Identify which cell holds the provided text, then report its (X, Y) central coordinate. 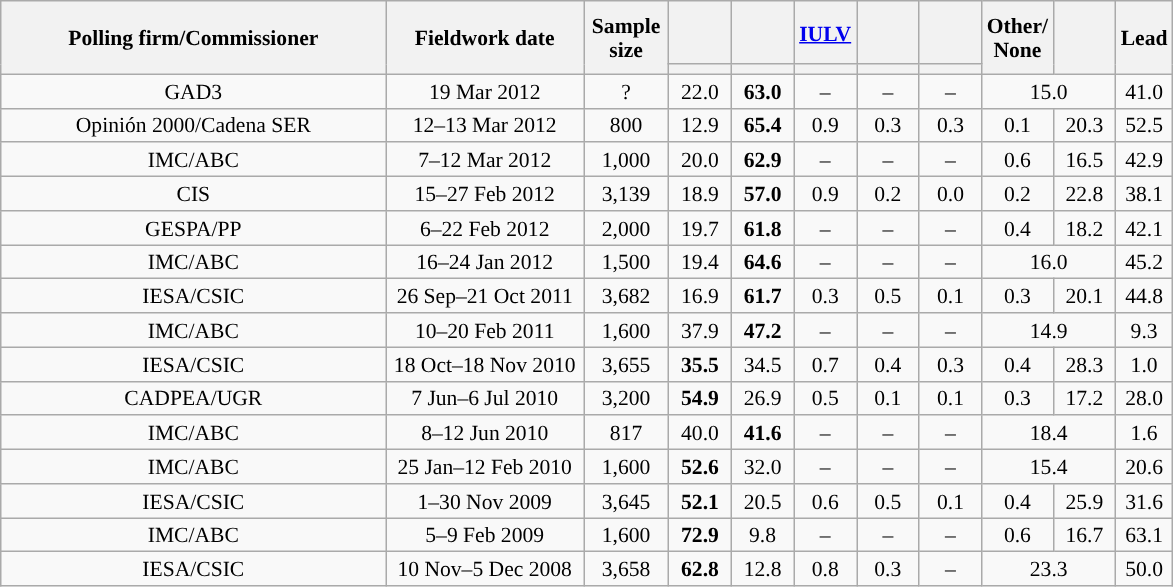
54.9 (700, 398)
25 Jan–12 Feb 2010 (485, 467)
10 Nov–5 Dec 2008 (485, 569)
18.4 (1049, 433)
19 Mar 2012 (485, 91)
3,645 (626, 501)
19.4 (700, 262)
0.7 (826, 364)
37.9 (700, 330)
35.5 (700, 364)
63.0 (762, 91)
CIS (194, 194)
2,000 (626, 228)
64.6 (762, 262)
42.1 (1144, 228)
800 (626, 125)
34.5 (762, 364)
15.0 (1049, 91)
15.4 (1049, 467)
18.9 (700, 194)
12.8 (762, 569)
Other/None (1018, 38)
7 Jun–6 Jul 2010 (485, 398)
31.6 (1144, 501)
0.0 (950, 194)
8–12 Jun 2010 (485, 433)
20.0 (700, 160)
Opinión 2000/Cadena SER (194, 125)
1.0 (1144, 364)
Polling firm/Commissioner (194, 38)
6–22 Feb 2012 (485, 228)
38.1 (1144, 194)
26.9 (762, 398)
10–20 Feb 2011 (485, 330)
16.0 (1049, 262)
16.9 (700, 296)
? (626, 91)
57.0 (762, 194)
20.3 (1084, 125)
GAD3 (194, 91)
62.8 (700, 569)
18 Oct–18 Nov 2010 (485, 364)
61.7 (762, 296)
1–30 Nov 2009 (485, 501)
16–24 Jan 2012 (485, 262)
22.0 (700, 91)
19.7 (700, 228)
52.6 (700, 467)
CADPEA/UGR (194, 398)
32.0 (762, 467)
65.4 (762, 125)
1,000 (626, 160)
Lead (1144, 38)
28.0 (1144, 398)
62.9 (762, 160)
817 (626, 433)
16.5 (1084, 160)
3,139 (626, 194)
41.0 (1144, 91)
20.1 (1084, 296)
25.9 (1084, 501)
28.3 (1084, 364)
17.2 (1084, 398)
50.0 (1144, 569)
41.6 (762, 433)
63.1 (1144, 535)
42.9 (1144, 160)
1,500 (626, 262)
0.8 (826, 569)
12–13 Mar 2012 (485, 125)
20.6 (1144, 467)
20.5 (762, 501)
16.7 (1084, 535)
52.5 (1144, 125)
15–27 Feb 2012 (485, 194)
9.3 (1144, 330)
3,682 (626, 296)
61.8 (762, 228)
45.2 (1144, 262)
IULV (826, 32)
14.9 (1049, 330)
40.0 (700, 433)
Sample size (626, 38)
26 Sep–21 Oct 2011 (485, 296)
72.9 (700, 535)
23.3 (1049, 569)
52.1 (700, 501)
Fieldwork date (485, 38)
22.8 (1084, 194)
GESPA/PP (194, 228)
3,655 (626, 364)
9.8 (762, 535)
3,200 (626, 398)
12.9 (700, 125)
7–12 Mar 2012 (485, 160)
5–9 Feb 2009 (485, 535)
3,658 (626, 569)
44.8 (1144, 296)
47.2 (762, 330)
18.2 (1084, 228)
1.6 (1144, 433)
